Output the (x, y) coordinate of the center of the cell containing the given text.  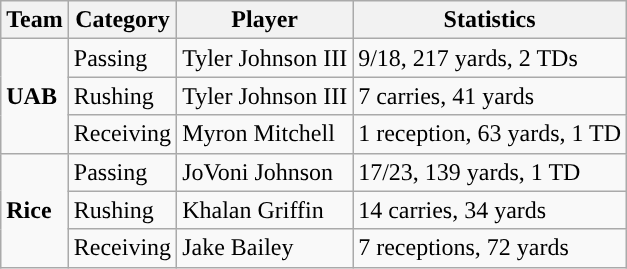
Jake Bailey (265, 248)
9/18, 217 yards, 2 TDs (490, 58)
JoVoni Johnson (265, 172)
7 carries, 41 yards (490, 96)
Myron Mitchell (265, 134)
Khalan Griffin (265, 210)
Rice (35, 210)
17/23, 139 yards, 1 TD (490, 172)
UAB (35, 96)
Statistics (490, 20)
1 reception, 63 yards, 1 TD (490, 134)
14 carries, 34 yards (490, 210)
Player (265, 20)
Team (35, 20)
7 receptions, 72 yards (490, 248)
Category (122, 20)
